For the text-containing cell, return its midpoint in [X, Y] coordinate format. 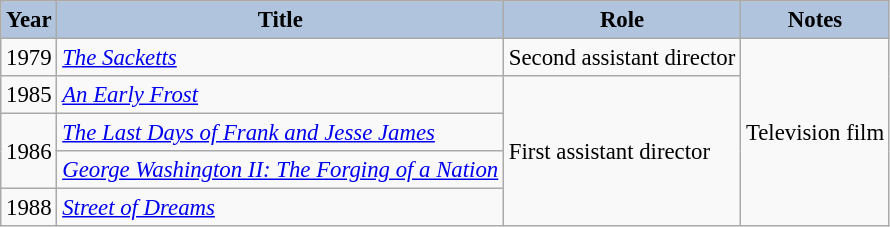
The Sacketts [280, 58]
Street of Dreams [280, 208]
Television film [816, 133]
1985 [29, 95]
George Washington II: The Forging of a Nation [280, 170]
An Early Frost [280, 95]
Notes [816, 20]
First assistant director [622, 151]
Second assistant director [622, 58]
1979 [29, 58]
Year [29, 20]
Title [280, 20]
1986 [29, 152]
Role [622, 20]
1988 [29, 208]
The Last Days of Frank and Jesse James [280, 133]
